Find where the given text appears and provide that cell's center as (x, y) coordinate. 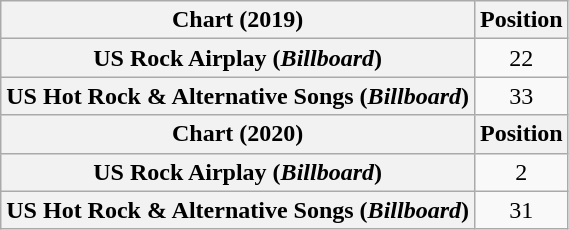
Chart (2020) (238, 134)
33 (521, 96)
31 (521, 210)
2 (521, 172)
22 (521, 58)
Chart (2019) (238, 20)
